Return (X, Y) of the center of cell containing provided text 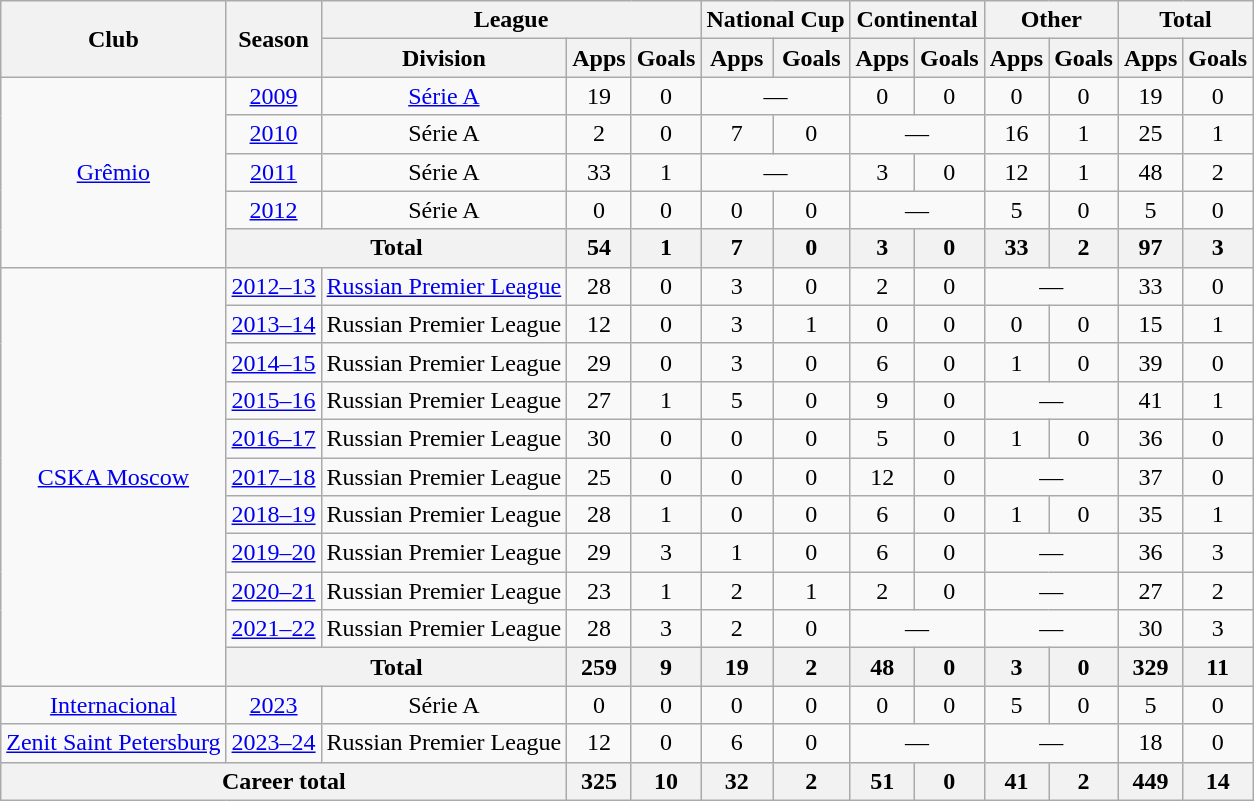
23 (599, 591)
35 (1150, 515)
2018–19 (274, 515)
2010 (274, 134)
2023–24 (274, 743)
2020–21 (274, 591)
18 (1150, 743)
2012 (274, 210)
2017–18 (274, 477)
Grêmio (114, 172)
National Cup (776, 20)
2016–17 (274, 438)
51 (882, 781)
2013–14 (274, 324)
2021–22 (274, 629)
2023 (274, 705)
11 (1218, 667)
259 (599, 667)
Internacional (114, 705)
37 (1150, 477)
10 (666, 781)
16 (1016, 134)
Other (1051, 20)
39 (1150, 362)
2019–20 (274, 553)
CSKA Moscow (114, 476)
14 (1218, 781)
2012–13 (274, 286)
2011 (274, 172)
Division (444, 58)
Career total (284, 781)
League (511, 20)
97 (1150, 248)
Continental (917, 20)
449 (1150, 781)
2014–15 (274, 362)
2015–16 (274, 400)
329 (1150, 667)
54 (599, 248)
15 (1150, 324)
2009 (274, 96)
Club (114, 39)
Season (274, 39)
Zenit Saint Petersburg (114, 743)
325 (599, 781)
32 (737, 781)
